Identify which cell holds the provided text, then report its [x, y] central coordinate. 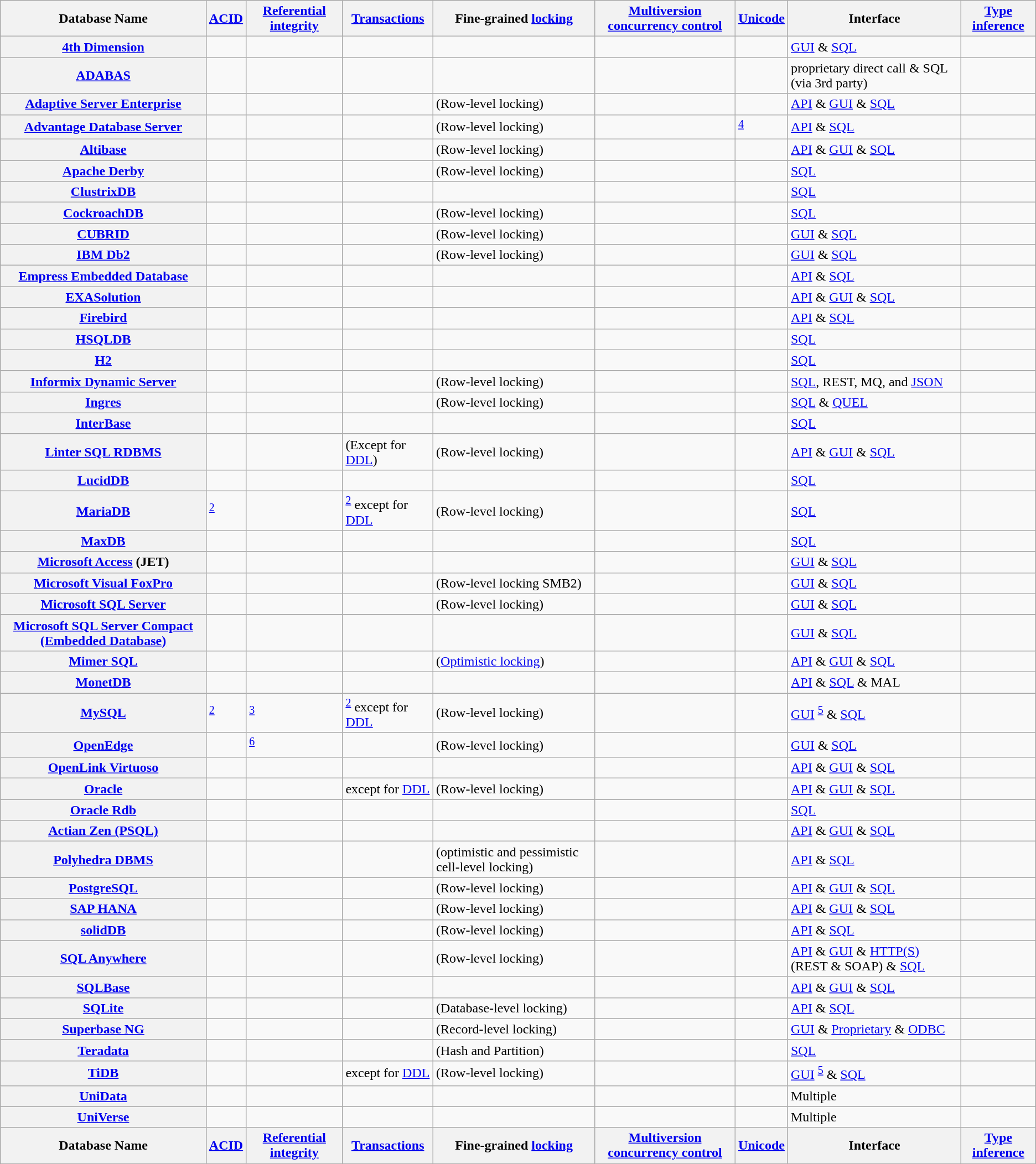
6 [294, 745]
CUBRID [103, 234]
ADABAS [103, 75]
HSQLDB [103, 339]
4th Dimension [103, 47]
SAP HANA [103, 909]
SQLite [103, 1008]
solidDB [103, 930]
SQL & QUEL [874, 402]
3 [294, 713]
(optimistic and pessimistic cell-level locking) [514, 860]
Apache Derby [103, 171]
Ingres [103, 402]
Microsoft Access (JET) [103, 562]
UniVerse [103, 1117]
(Row-level locking SMB2) [514, 583]
Oracle Rdb [103, 810]
CockroachDB [103, 213]
(Optimistic locking) [514, 661]
MySQL [103, 713]
ClustrixDB [103, 192]
SQLBase [103, 987]
OpenLink Virtuoso [103, 768]
proprietary direct call & SQL (via 3rd party) [874, 75]
MaxDB [103, 541]
Altibase [103, 150]
LucidDB [103, 480]
IBM Db2 [103, 255]
PostgreSQL [103, 888]
4 [762, 127]
Polyhedra DBMS [103, 860]
Microsoft Visual FoxPro [103, 583]
(Except for DDL) [388, 451]
OpenEdge [103, 745]
Firebird [103, 318]
Adaptive Server Enterprise [103, 104]
API & SQL & MAL [874, 682]
Advantage Database Server [103, 127]
API & GUI & HTTP(S) (REST & SOAP) & SQL [874, 958]
MonetDB [103, 682]
InterBase [103, 423]
MariaDB [103, 511]
UniData [103, 1096]
Superbase NG [103, 1029]
SQL, REST, MQ, and JSON [874, 381]
Microsoft SQL Server Compact (Embedded Database) [103, 633]
EXASolution [103, 297]
Oracle [103, 789]
SQL Anywhere [103, 958]
Actian Zen (PSQL) [103, 831]
GUI & Proprietary & ODBC [874, 1029]
H2 [103, 360]
Linter SQL RDBMS [103, 451]
Teradata [103, 1050]
(Database-level locking) [514, 1008]
(Record-level locking) [514, 1029]
TiDB [103, 1073]
Mimer SQL [103, 661]
Informix Dynamic Server [103, 381]
(Hash and Partition) [514, 1050]
Microsoft SQL Server [103, 604]
Empress Embedded Database [103, 276]
